Capture the cell that displays the provided text and extract its (X, Y) central coordinate. 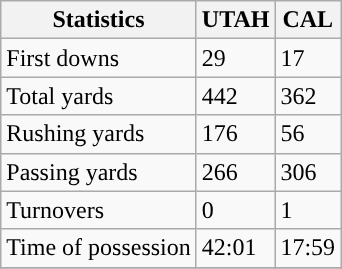
42:01 (236, 248)
Statistics (99, 20)
1 (308, 210)
362 (308, 96)
CAL (308, 20)
Time of possession (99, 248)
Passing yards (99, 172)
29 (236, 58)
176 (236, 134)
Total yards (99, 96)
Turnovers (99, 210)
UTAH (236, 20)
0 (236, 210)
17:59 (308, 248)
Rushing yards (99, 134)
442 (236, 96)
306 (308, 172)
56 (308, 134)
266 (236, 172)
First downs (99, 58)
17 (308, 58)
